Locate the cell with the specified text and output its [X, Y] center coordinate. 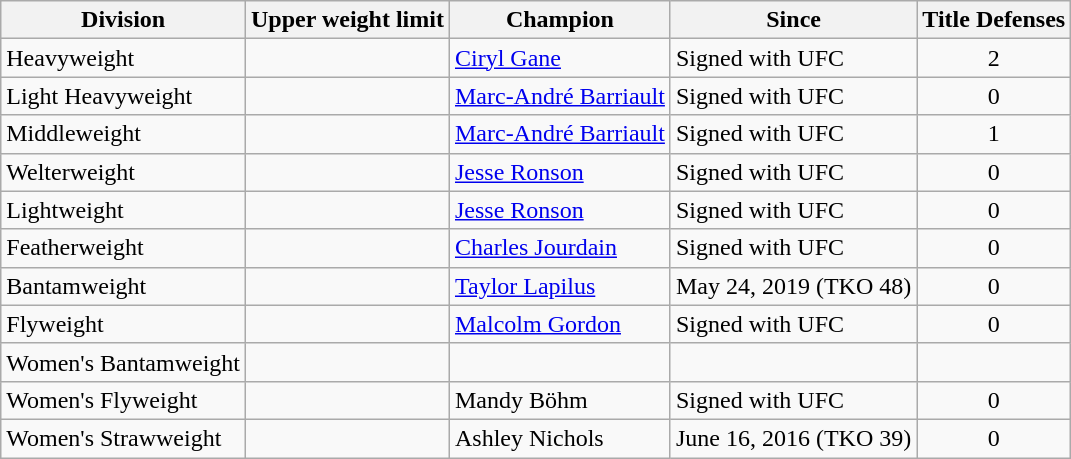
Champion [560, 20]
Charles Jourdain [560, 248]
Malcolm Gordon [560, 324]
Mandy Böhm [560, 400]
Women's Strawweight [124, 438]
Flyweight [124, 324]
Lightweight [124, 210]
Title Defenses [994, 20]
1 [994, 134]
June 16, 2016 (TKO 39) [793, 438]
Division [124, 20]
Women's Flyweight [124, 400]
2 [994, 58]
Ciryl Gane [560, 58]
Middleweight [124, 134]
Welterweight [124, 172]
Ashley Nichols [560, 438]
Featherweight [124, 248]
Heavyweight [124, 58]
Light Heavyweight [124, 96]
Upper weight limit [348, 20]
Women's Bantamweight [124, 362]
Bantamweight [124, 286]
Taylor Lapilus [560, 286]
May 24, 2019 (TKO 48) [793, 286]
Since [793, 20]
